Return the (X, Y) coordinate for the center point of the cell that contains the specified text.  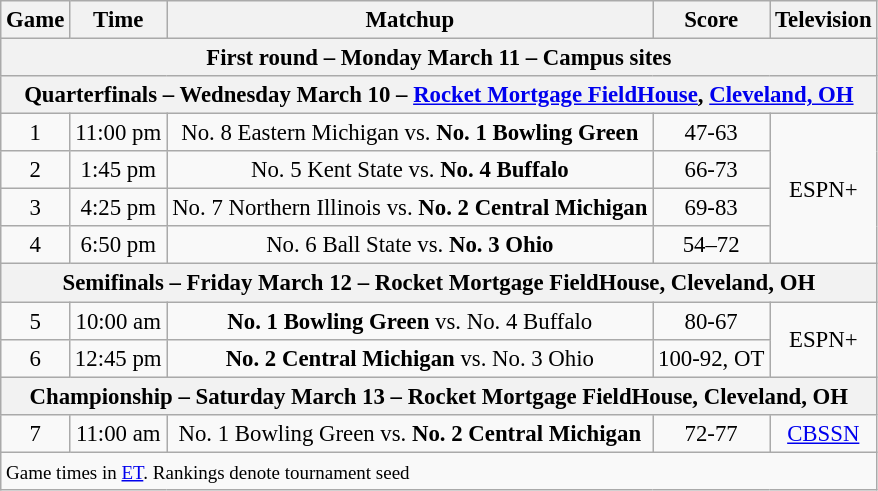
Matchup (410, 20)
No. 6 Ball State vs. No. 3 Ohio (410, 245)
3 (36, 208)
2 (36, 170)
No. 2 Central Michigan vs. No. 3 Ohio (410, 358)
Semifinals – Friday March 12 – Rocket Mortgage FieldHouse, Cleveland, OH (439, 283)
4 (36, 245)
54–72 (712, 245)
First round – Monday March 11 – Campus sites (439, 58)
10:00 am (118, 321)
6 (36, 358)
80-67 (712, 321)
66-73 (712, 170)
No. 1 Bowling Green vs. No. 4 Buffalo (410, 321)
5 (36, 321)
Championship – Saturday March 13 – Rocket Mortgage FieldHouse, Cleveland, OH (439, 396)
No. 5 Kent State vs. No. 4 Buffalo (410, 170)
Quarterfinals – Wednesday March 10 – Rocket Mortgage FieldHouse, Cleveland, OH (439, 95)
1 (36, 133)
Time (118, 20)
100-92, OT (712, 358)
No. 8 Eastern Michigan vs. No. 1 Bowling Green (410, 133)
CBSSN (824, 433)
11:00 am (118, 433)
47-63 (712, 133)
No. 1 Bowling Green vs. No. 2 Central Michigan (410, 433)
12:45 pm (118, 358)
1:45 pm (118, 170)
6:50 pm (118, 245)
7 (36, 433)
Score (712, 20)
11:00 pm (118, 133)
4:25 pm (118, 208)
69-83 (712, 208)
No. 7 Northern Illinois vs. No. 2 Central Michigan (410, 208)
72-77 (712, 433)
Game times in ET. Rankings denote tournament seed (439, 471)
Television (824, 20)
Game (36, 20)
